Output the [x, y] coordinate of the center of the cell containing the given text.  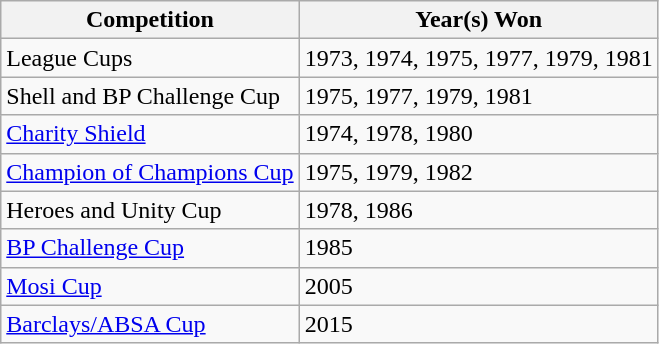
1973, 1974, 1975, 1977, 1979, 1981 [478, 58]
Mosi Cup [150, 286]
Charity Shield [150, 134]
Champion of Champions Cup [150, 172]
BP Challenge Cup [150, 248]
1975, 1977, 1979, 1981 [478, 96]
1985 [478, 248]
Year(s) Won [478, 20]
Heroes and Unity Cup [150, 210]
Barclays/ABSA Cup [150, 324]
1978, 1986 [478, 210]
1975, 1979, 1982 [478, 172]
League Cups [150, 58]
2005 [478, 286]
Shell and BP Challenge Cup [150, 96]
2015 [478, 324]
1974, 1978, 1980 [478, 134]
Competition [150, 20]
